Locate the cell with the specified text and output its [X, Y] center coordinate. 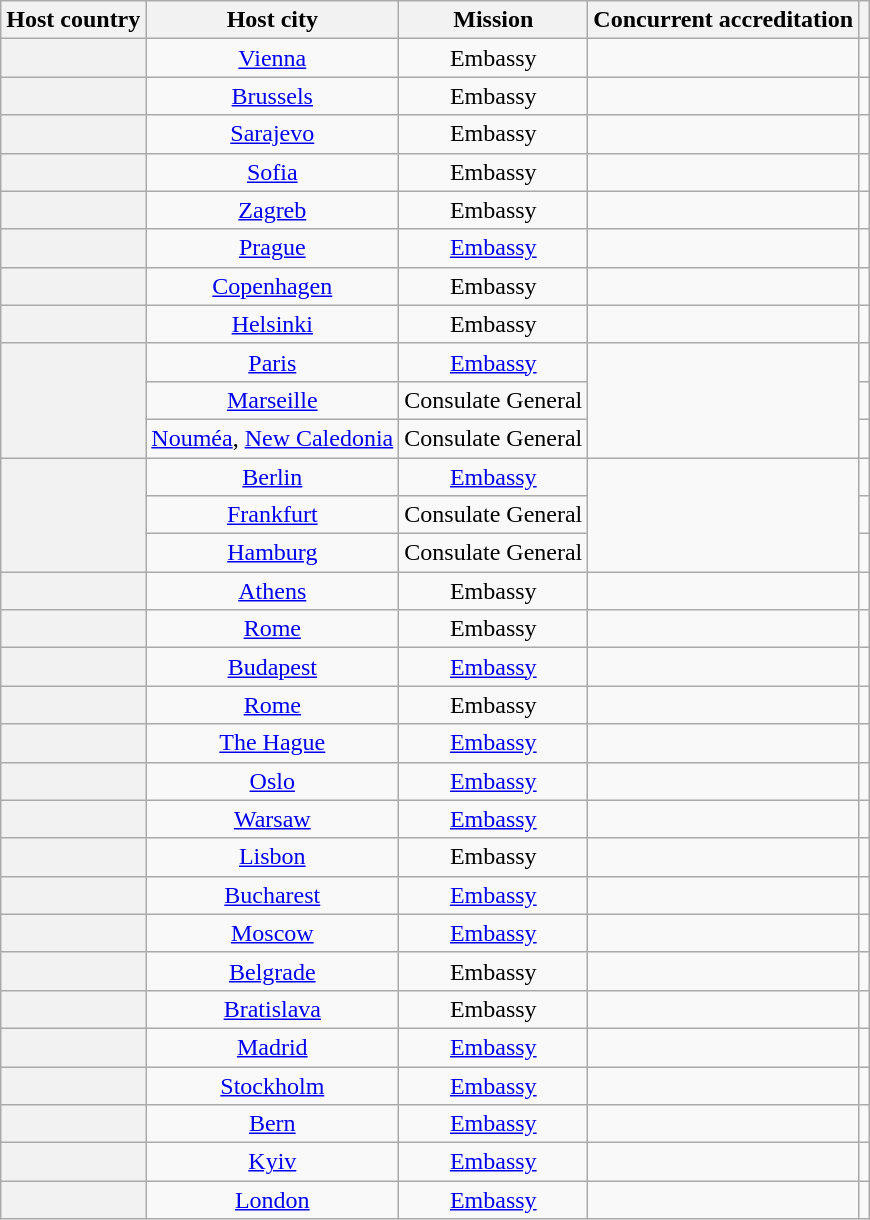
Bern [272, 1124]
Host country [74, 20]
Sofia [272, 172]
Madrid [272, 1047]
Vienna [272, 58]
Oslo [272, 781]
Frankfurt [272, 515]
Lisbon [272, 857]
Athens [272, 591]
The Hague [272, 743]
Stockholm [272, 1085]
Marseille [272, 400]
Hamburg [272, 553]
Sarajevo [272, 134]
Brussels [272, 96]
Host city [272, 20]
Kyiv [272, 1162]
Prague [272, 248]
Helsinki [272, 324]
Warsaw [272, 819]
Paris [272, 362]
London [272, 1200]
Mission [494, 20]
Nouméa, New Caledonia [272, 438]
Bucharest [272, 895]
Berlin [272, 477]
Belgrade [272, 971]
Concurrent accreditation [724, 20]
Moscow [272, 933]
Bratislava [272, 1009]
Copenhagen [272, 286]
Budapest [272, 667]
Zagreb [272, 210]
